Scan for the cell matching the given text and deliver its (X, Y) coordinate at center. 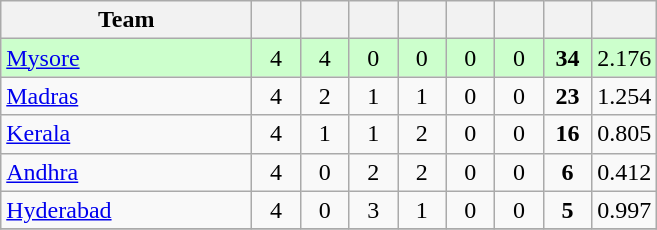
Madras (126, 96)
0.412 (624, 172)
Kerala (126, 134)
23 (568, 96)
34 (568, 58)
1.254 (624, 96)
Hyderabad (126, 210)
16 (568, 134)
0.805 (624, 134)
3 (374, 210)
Team (126, 20)
2.176 (624, 58)
6 (568, 172)
Mysore (126, 58)
5 (568, 210)
0.997 (624, 210)
Andhra (126, 172)
